Return the (x, y) coordinate for the center point of the cell that contains the specified text.  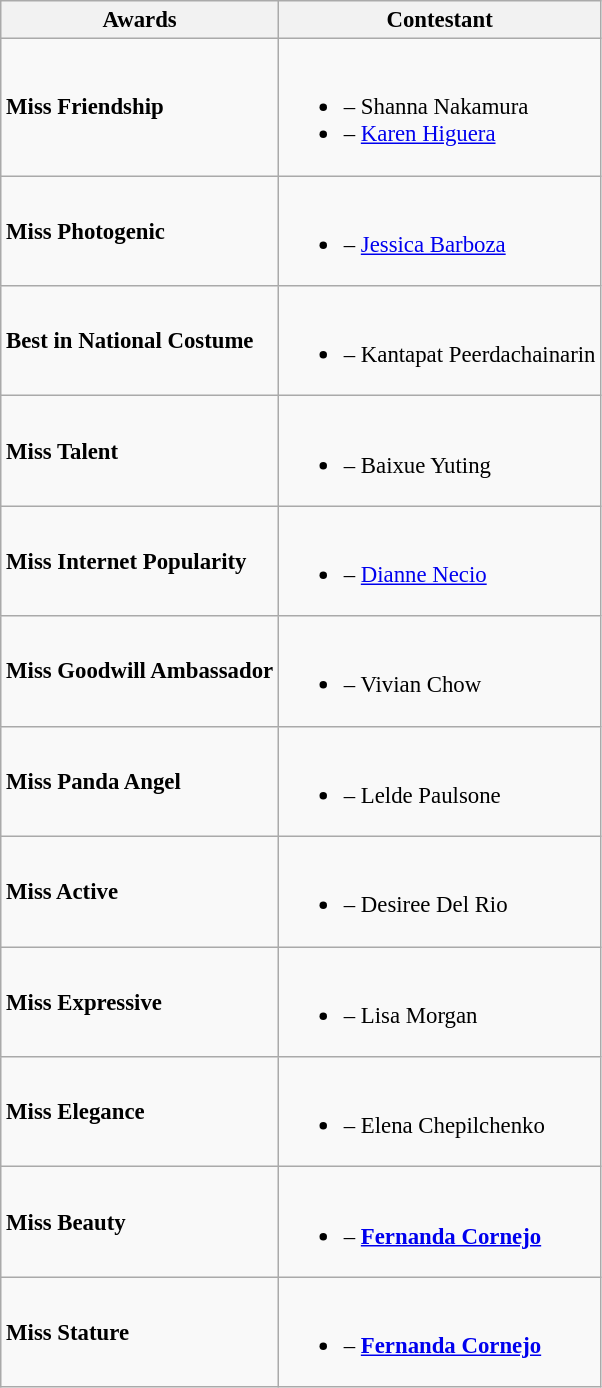
Contestant (439, 20)
– Vivian Chow (439, 671)
Miss Panda Angel (140, 781)
Miss Talent (140, 451)
– Elena Chepilchenko (439, 1112)
– Dianne Necio (439, 561)
Awards (140, 20)
Miss Elegance (140, 1112)
– Lisa Morgan (439, 1002)
– Lelde Paulsone (439, 781)
– Desiree Del Rio (439, 892)
Miss Expressive (140, 1002)
Miss Photogenic (140, 231)
– Baixue Yuting (439, 451)
Miss Stature (140, 1332)
– Shanna Nakamura – Karen Higuera (439, 108)
– Jessica Barboza (439, 231)
Best in National Costume (140, 341)
Miss Active (140, 892)
Miss Beauty (140, 1222)
Miss Internet Popularity (140, 561)
– Kantapat Peerdachainarin (439, 341)
Miss Goodwill Ambassador (140, 671)
Miss Friendship (140, 108)
